Pinpoint the cell where the given text exists, returning its [x, y] midpoint coordinate. 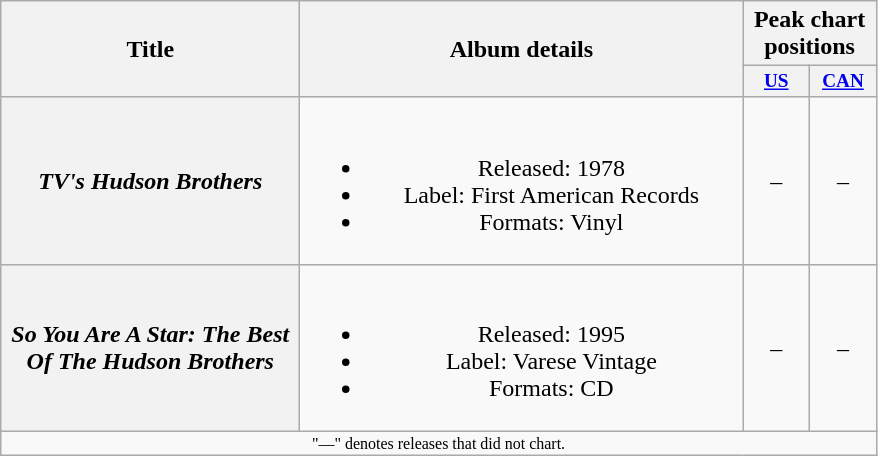
So You Are A Star: The Best Of The Hudson Brothers [150, 348]
CAN [844, 82]
Peak chart positions [810, 34]
"—" denotes releases that did not chart. [439, 444]
Album details [522, 50]
US [776, 82]
Title [150, 50]
Released: 1978Label: First American RecordsFormats: Vinyl [522, 180]
Released: 1995Label: Varese VintageFormats: CD [522, 348]
TV's Hudson Brothers [150, 180]
